Provide the (X, Y) coordinate of the cell's center where the given text is located.  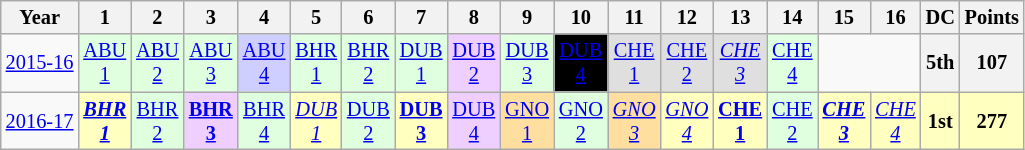
Points (992, 17)
1 (104, 17)
3 (211, 17)
ABU1 (104, 63)
5th (940, 63)
277 (992, 121)
16 (895, 17)
14 (792, 17)
12 (686, 17)
GNO2 (581, 121)
1st (940, 121)
GNO3 (634, 121)
13 (740, 17)
5 (316, 17)
15 (844, 17)
BHR3 (211, 121)
GNO1 (527, 121)
2016-17 (40, 121)
ABU3 (211, 63)
ABU2 (158, 63)
9 (527, 17)
7 (422, 17)
2 (158, 17)
DC (940, 17)
10 (581, 17)
2015-16 (40, 63)
8 (474, 17)
107 (992, 63)
4 (264, 17)
Year (40, 17)
ABU4 (264, 63)
GNO4 (686, 121)
6 (368, 17)
BHR4 (264, 121)
11 (634, 17)
